Determine the [x, y] coordinate at the center of the cell enclosing the given text.  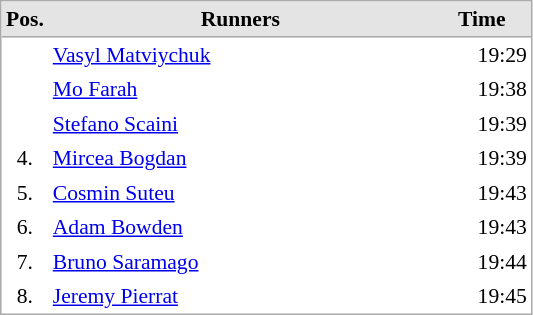
Cosmin Suteu [240, 193]
Adam Bowden [240, 227]
Vasyl Matviychuk [240, 55]
Mo Farah [240, 89]
Bruno Saramago [240, 261]
Time [482, 20]
19:44 [482, 261]
Runners [240, 20]
7. [26, 261]
19:45 [482, 296]
19:29 [482, 55]
19:38 [482, 89]
Stefano Scaini [240, 123]
4. [26, 158]
Jeremy Pierrat [240, 296]
Pos. [26, 20]
Mircea Bogdan [240, 158]
6. [26, 227]
8. [26, 296]
5. [26, 193]
